Scan for the cell matching the given text and deliver its (X, Y) coordinate at center. 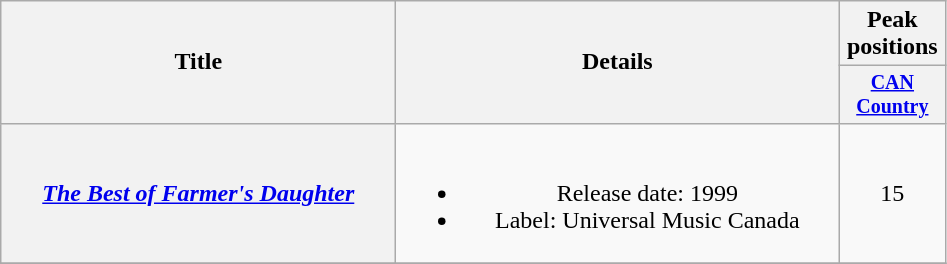
Release date: 1999Label: Universal Music Canada (618, 193)
The Best of Farmer's Daughter (198, 193)
Title (198, 62)
Details (618, 62)
CAN Country (892, 94)
15 (892, 193)
Peak positions (892, 34)
